For the text-containing cell, return its midpoint in [X, Y] coordinate format. 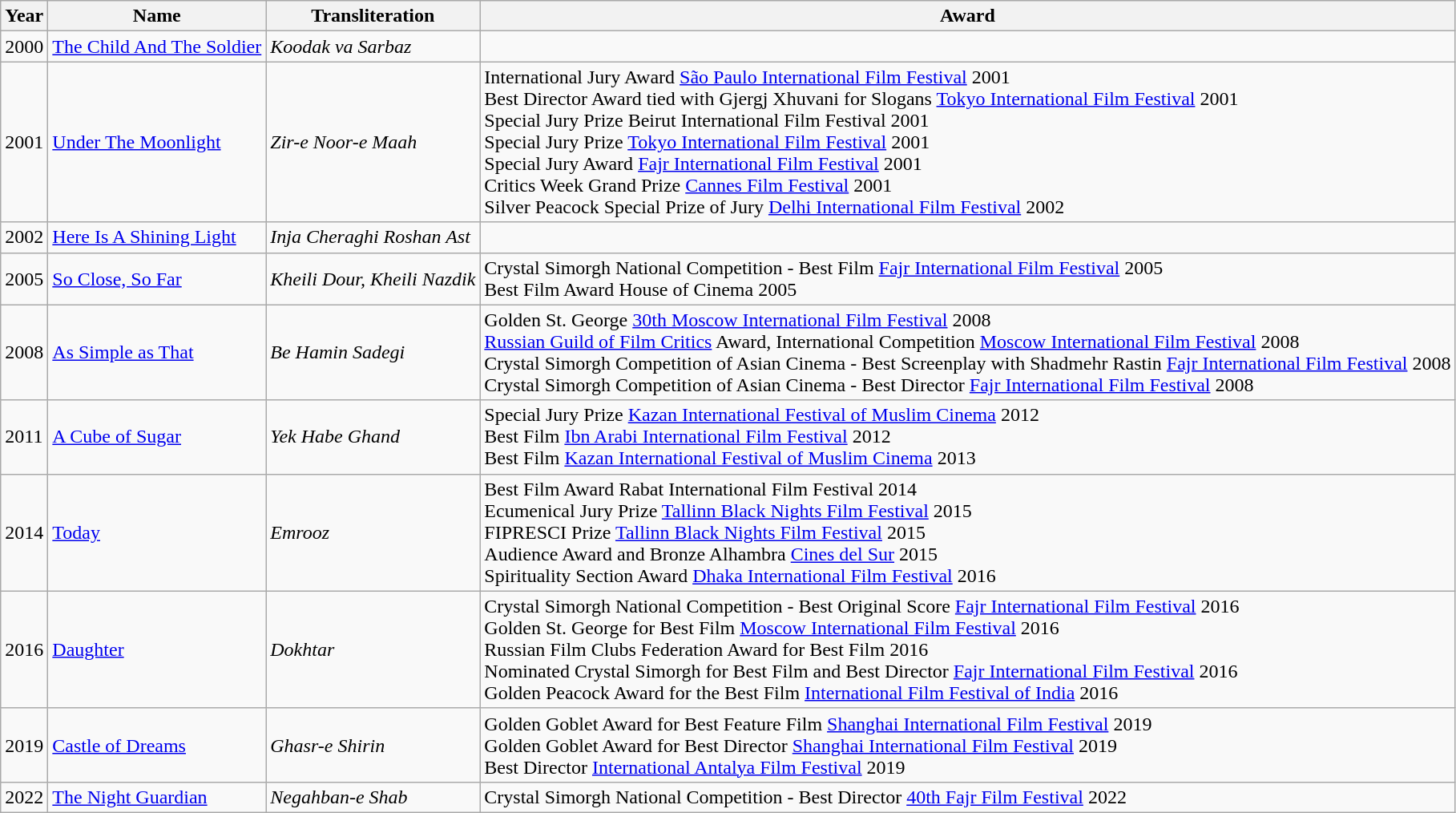
The Child And The Soldier [157, 47]
2019 [24, 745]
Today [157, 532]
Emrooz [373, 532]
So Close, So Far [157, 279]
2008 [24, 353]
2001 [24, 142]
Koodak va Sarbaz [373, 47]
Be Hamin Sadegi [373, 353]
A Cube of Sugar [157, 437]
2022 [24, 797]
Negahban-e Shab [373, 797]
Inja Cheraghi Roshan Ast [373, 237]
Ghasr-e Shirin [373, 745]
Here Is A Shining Light [157, 237]
As Simple as That [157, 353]
Name [157, 16]
Year [24, 16]
2016 [24, 649]
Castle of Dreams [157, 745]
Yek Habe Ghand [373, 437]
2000 [24, 47]
2002 [24, 237]
Award [968, 16]
Crystal Simorgh National Competition - Best Film Fajr International Film Festival 2005Best Film Award House of Cinema 2005 [968, 279]
Dokhtar [373, 649]
Under The Moonlight [157, 142]
Daughter [157, 649]
2011 [24, 437]
Crystal Simorgh National Competition - Best Director 40th Fajr Film Festival 2022 [968, 797]
Kheili Dour, Kheili Nazdik [373, 279]
2005 [24, 279]
Zir-e Noor-e Maah [373, 142]
2014 [24, 532]
The Night Guardian [157, 797]
Transliteration [373, 16]
